Find where the given text appears and provide that cell's center as [X, Y] coordinate. 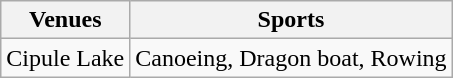
Canoeing, Dragon boat, Rowing [291, 58]
Sports [291, 20]
Cipule Lake [66, 58]
Venues [66, 20]
